Determine the [X, Y] coordinate at the center of the cell enclosing the given text.  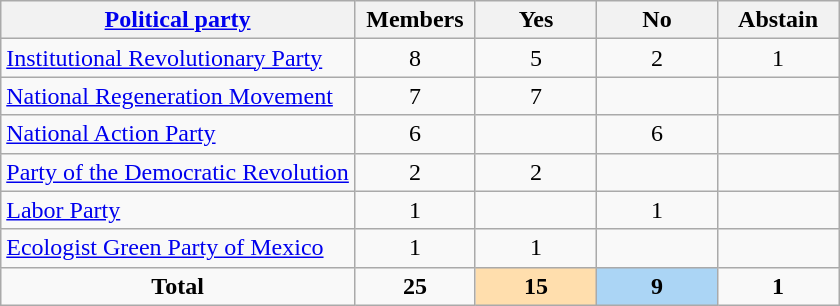
Institutional Revolutionary Party [178, 58]
Labor Party [178, 210]
Abstain [778, 20]
25 [414, 286]
National Action Party [178, 134]
9 [658, 286]
Yes [536, 20]
15 [536, 286]
No [658, 20]
8 [414, 58]
National Regeneration Movement [178, 96]
5 [536, 58]
Total [178, 286]
Political party [178, 20]
Members [414, 20]
Ecologist Green Party of Mexico [178, 248]
Party of the Democratic Revolution [178, 172]
